Output the (x, y) coordinate of the center of the cell containing the given text.  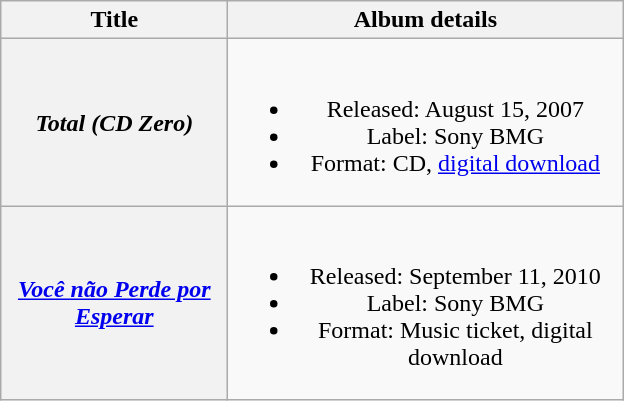
Released: August 15, 2007Label: Sony BMGFormat: CD, digital download (426, 122)
Você não Perde por Esperar (114, 303)
Released: September 11, 2010Label: Sony BMGFormat: Music ticket, digital download (426, 303)
Album details (426, 20)
Title (114, 20)
Total (CD Zero) (114, 122)
